Pinpoint the cell where the given text exists, returning its [x, y] midpoint coordinate. 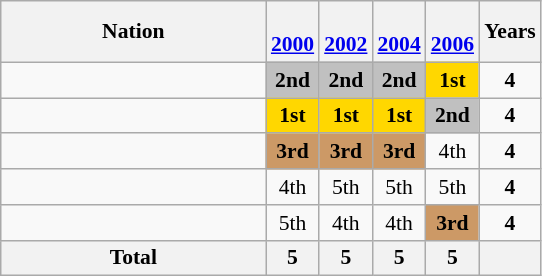
2002 [346, 32]
Years [510, 32]
2000 [292, 32]
Nation [134, 32]
Total [134, 258]
2006 [452, 32]
2004 [398, 32]
